Search for the cell housing the specified text and yield its [x, y] center coordinate. 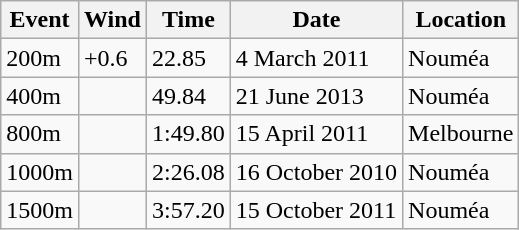
3:57.20 [188, 210]
15 October 2011 [316, 210]
Wind [112, 20]
Event [40, 20]
Melbourne [461, 134]
4 March 2011 [316, 58]
Time [188, 20]
800m [40, 134]
200m [40, 58]
49.84 [188, 96]
1:49.80 [188, 134]
21 June 2013 [316, 96]
Location [461, 20]
1500m [40, 210]
16 October 2010 [316, 172]
+0.6 [112, 58]
2:26.08 [188, 172]
15 April 2011 [316, 134]
1000m [40, 172]
22.85 [188, 58]
Date [316, 20]
400m [40, 96]
